Provide the [X, Y] coordinate of the cell's center where the given text is located.  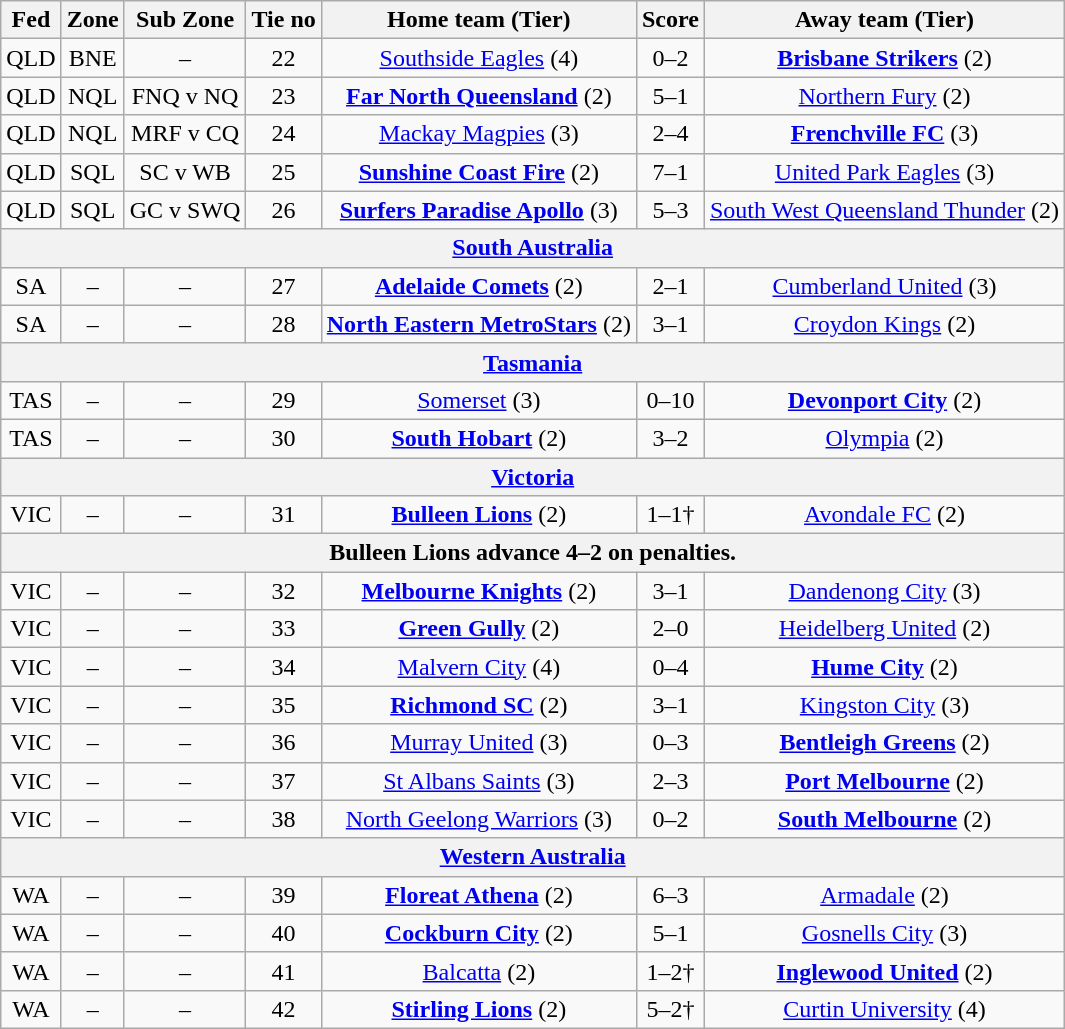
Victoria [533, 477]
0–4 [670, 667]
Bentleigh Greens (2) [884, 743]
5–3 [670, 210]
3–2 [670, 438]
1–1† [670, 515]
Mackay Magpies (3) [478, 134]
0–3 [670, 743]
Floreat Athena (2) [478, 895]
Fed [31, 20]
39 [284, 895]
Bulleen Lions (2) [478, 515]
2–0 [670, 629]
Tie no [284, 20]
Croydon Kings (2) [884, 324]
2–4 [670, 134]
Kingston City (3) [884, 705]
26 [284, 210]
Far North Queensland (2) [478, 96]
Port Melbourne (2) [884, 781]
FNQ v NQ [185, 96]
Green Gully (2) [478, 629]
38 [284, 819]
27 [284, 286]
Brisbane Strikers (2) [884, 58]
Avondale FC (2) [884, 515]
Somerset (3) [478, 400]
Score [670, 20]
22 [284, 58]
Zone [92, 20]
Olympia (2) [884, 438]
24 [284, 134]
0–10 [670, 400]
Tasmania [533, 362]
Devonport City (2) [884, 400]
Curtin University (4) [884, 1009]
6–3 [670, 895]
Sub Zone [185, 20]
Richmond SC (2) [478, 705]
St Albans Saints (3) [478, 781]
North Geelong Warriors (3) [478, 819]
Away team (Tier) [884, 20]
Stirling Lions (2) [478, 1009]
GC v SWQ [185, 210]
36 [284, 743]
Southside Eagles (4) [478, 58]
42 [284, 1009]
41 [284, 971]
Cockburn City (2) [478, 933]
North Eastern MetroStars (2) [478, 324]
2–1 [670, 286]
35 [284, 705]
40 [284, 933]
1–2† [670, 971]
Northern Fury (2) [884, 96]
Balcatta (2) [478, 971]
South Australia [533, 248]
37 [284, 781]
Gosnells City (3) [884, 933]
SC v WB [185, 172]
South West Queensland Thunder (2) [884, 210]
Inglewood United (2) [884, 971]
32 [284, 591]
5–2† [670, 1009]
Bulleen Lions advance 4–2 on penalties. [533, 553]
25 [284, 172]
34 [284, 667]
33 [284, 629]
Hume City (2) [884, 667]
Surfers Paradise Apollo (3) [478, 210]
South Hobart (2) [478, 438]
30 [284, 438]
United Park Eagles (3) [884, 172]
Murray United (3) [478, 743]
Cumberland United (3) [884, 286]
Home team (Tier) [478, 20]
Dandenong City (3) [884, 591]
Malvern City (4) [478, 667]
Melbourne Knights (2) [478, 591]
28 [284, 324]
29 [284, 400]
7–1 [670, 172]
Heidelberg United (2) [884, 629]
2–3 [670, 781]
Frenchville FC (3) [884, 134]
Western Australia [533, 857]
BNE [92, 58]
23 [284, 96]
31 [284, 515]
Sunshine Coast Fire (2) [478, 172]
Adelaide Comets (2) [478, 286]
MRF v CQ [185, 134]
South Melbourne (2) [884, 819]
Armadale (2) [884, 895]
